Extract the [x, y] coordinate from the center of the cell holding the provided text.  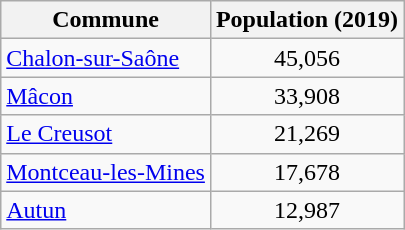
Montceau-les-Mines [106, 172]
33,908 [306, 96]
17,678 [306, 172]
Mâcon [106, 96]
Population (2019) [306, 20]
Autun [106, 210]
21,269 [306, 134]
Le Creusot [106, 134]
Chalon-sur-Saône [106, 58]
45,056 [306, 58]
12,987 [306, 210]
Commune [106, 20]
